Pinpoint the cell where the given text exists, returning its [X, Y] midpoint coordinate. 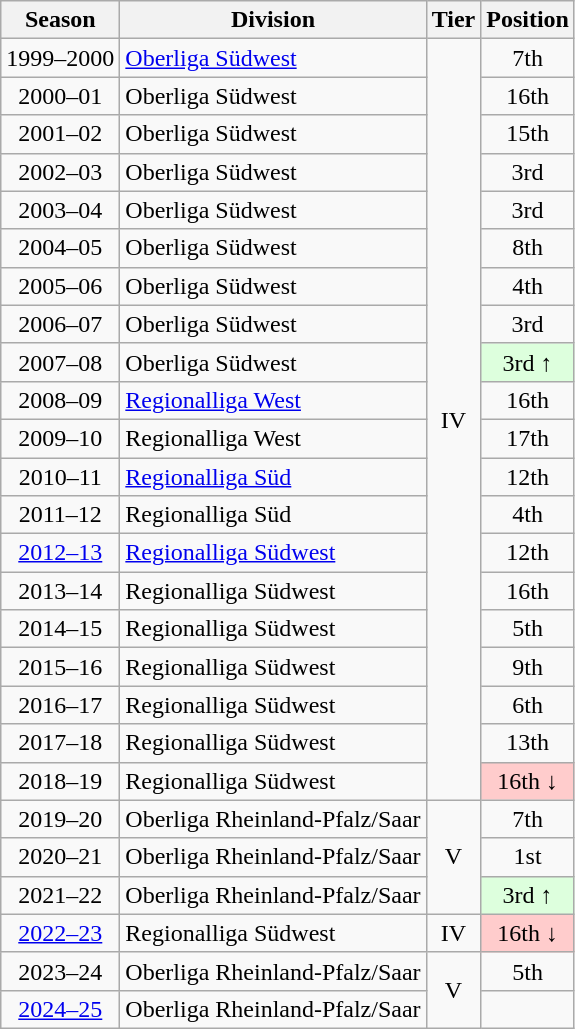
2014–15 [60, 629]
2003–04 [60, 210]
2009–10 [60, 438]
2019–20 [60, 819]
1999–2000 [60, 58]
8th [528, 248]
2005–06 [60, 286]
2000–01 [60, 96]
2017–18 [60, 743]
2010–11 [60, 477]
2023–24 [60, 971]
2004–05 [60, 248]
Division [273, 20]
2001–02 [60, 134]
2012–13 [60, 553]
9th [528, 667]
2007–08 [60, 362]
2021–22 [60, 895]
2002–03 [60, 172]
2015–16 [60, 667]
2011–12 [60, 515]
Tier [454, 20]
2022–23 [60, 933]
13th [528, 743]
1st [528, 857]
2018–19 [60, 781]
17th [528, 438]
15th [528, 134]
2024–25 [60, 1009]
Position [528, 20]
2016–17 [60, 705]
2008–09 [60, 400]
Season [60, 20]
2013–14 [60, 591]
2020–21 [60, 857]
2006–07 [60, 324]
6th [528, 705]
